Search for the cell housing the specified text and yield its (x, y) center coordinate. 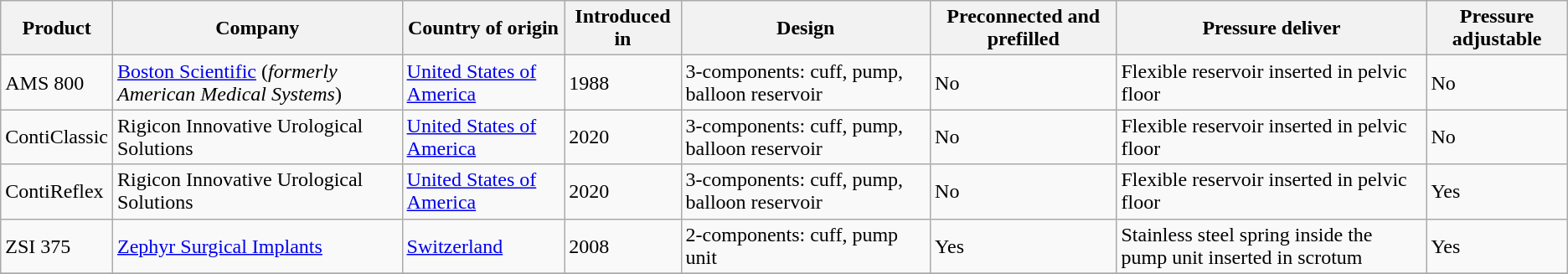
ContiReflex (57, 191)
Country of origin (483, 28)
Switzerland (483, 246)
2-components: cuff, pump unit (806, 246)
Boston Scientific (formerly American Medical Systems) (257, 82)
Design (806, 28)
ZSI 375 (57, 246)
Product (57, 28)
1988 (623, 82)
Pressure adjustable (1497, 28)
Company (257, 28)
Introduced in (623, 28)
Stainless steel spring inside the pump unit inserted in scrotum (1271, 246)
Preconnected and prefilled (1024, 28)
ContiClassic (57, 137)
AMS 800 (57, 82)
Zephyr Surgical Implants (257, 246)
2008 (623, 246)
Pressure deliver (1271, 28)
